Capture the cell that displays the provided text and extract its (x, y) central coordinate. 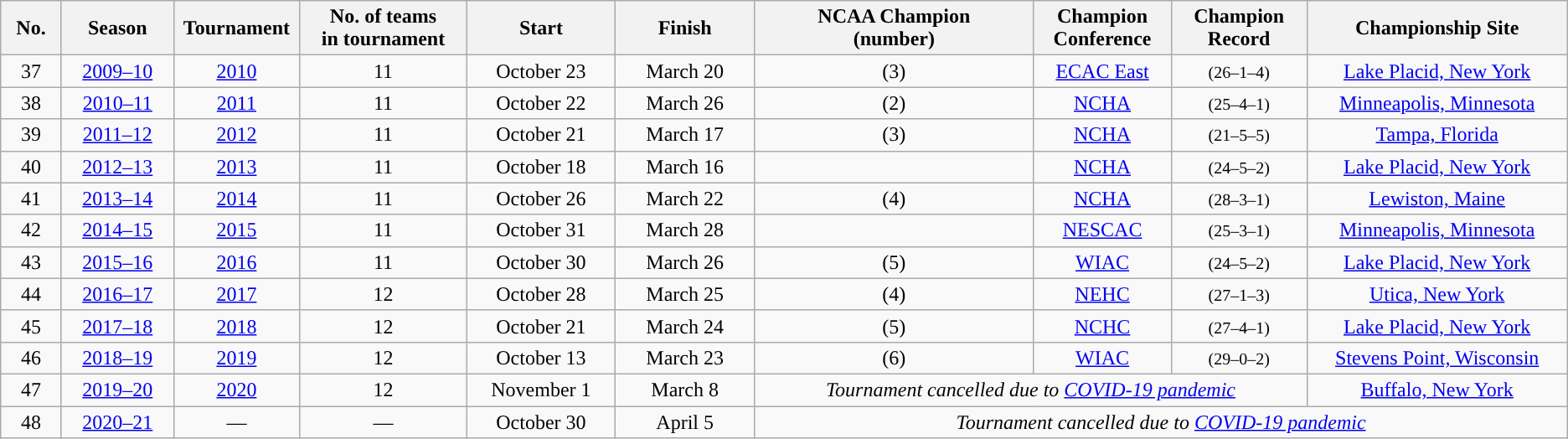
March 28 (684, 230)
March 24 (684, 326)
NESCAC (1102, 230)
Stevens Point, Wisconsin (1437, 358)
Finish (684, 28)
ECAC East (1102, 71)
October 28 (541, 294)
October 22 (541, 103)
37 (32, 71)
(27–1–3) (1239, 294)
38 (32, 103)
2017–18 (117, 326)
Buffalo, New York (1437, 390)
NEHC (1102, 294)
2013–14 (117, 199)
March 20 (684, 71)
2009–10 (117, 71)
2013 (236, 167)
2020 (236, 390)
2020–21 (117, 421)
NCHC (1102, 326)
2012–13 (117, 167)
No. (32, 28)
47 (32, 390)
2010–11 (117, 103)
2011 (236, 103)
(29–0–2) (1239, 358)
43 (32, 262)
2015–16 (117, 262)
Tournament (236, 28)
44 (32, 294)
2019 (236, 358)
October 31 (541, 230)
March 17 (684, 135)
Start (541, 28)
March 8 (684, 390)
April 5 (684, 421)
(26–1–4) (1239, 71)
October 26 (541, 199)
2016–17 (117, 294)
2010 (236, 71)
48 (32, 421)
41 (32, 199)
Season (117, 28)
(25–3–1) (1239, 230)
(25–4–1) (1239, 103)
45 (32, 326)
March 22 (684, 199)
Lewiston, Maine (1437, 199)
October 18 (541, 167)
2019–20 (117, 390)
No. of teamsin tournament (384, 28)
2018 (236, 326)
2017 (236, 294)
39 (32, 135)
ChampionRecord (1239, 28)
42 (32, 230)
(28–3–1) (1239, 199)
(6) (895, 358)
2011–12 (117, 135)
(21–5–5) (1239, 135)
March 16 (684, 167)
2012 (236, 135)
ChampionConference (1102, 28)
Utica, New York (1437, 294)
November 1 (541, 390)
March 25 (684, 294)
40 (32, 167)
2015 (236, 230)
2018–19 (117, 358)
(2) (895, 103)
2014–15 (117, 230)
October 13 (541, 358)
Championship Site (1437, 28)
2014 (236, 199)
(27–4–1) (1239, 326)
46 (32, 358)
October 23 (541, 71)
Tampa, Florida (1437, 135)
March 23 (684, 358)
NCAA Champion(number) (895, 28)
2016 (236, 262)
